Pinpoint the cell where the given text exists, returning its (x, y) midpoint coordinate. 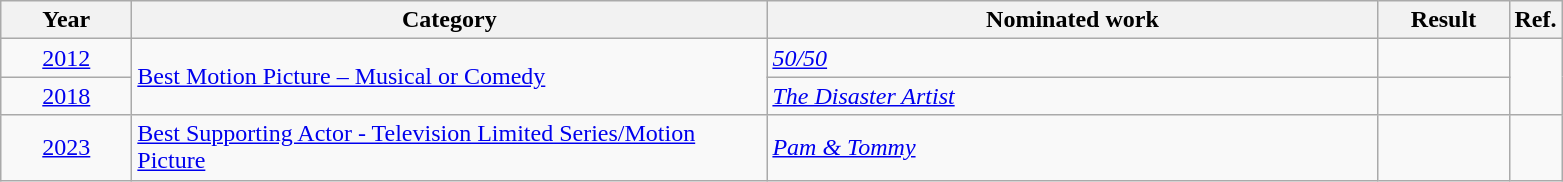
50/50 (1072, 58)
Category (450, 20)
The Disaster Artist (1072, 96)
Best Supporting Actor - Television Limited Series/Motion Picture (450, 148)
Ref. (1536, 20)
Result (1444, 20)
2012 (66, 58)
2018 (66, 96)
Year (66, 20)
Best Motion Picture – Musical or Comedy (450, 77)
2023 (66, 148)
Nominated work (1072, 20)
Pam & Tommy (1072, 148)
